Extract the [x, y] coordinate from the center of the cell holding the provided text.  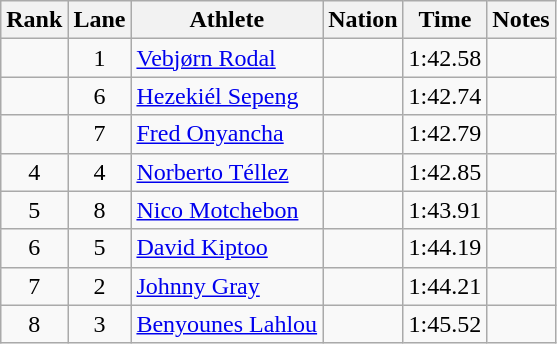
1:44.19 [445, 248]
2 [100, 286]
Fred Onyancha [227, 134]
Athlete [227, 20]
Time [445, 20]
Benyounes Lahlou [227, 324]
Lane [100, 20]
3 [100, 324]
Hezekiél Sepeng [227, 96]
Rank [34, 20]
Norberto Téllez [227, 172]
1:42.85 [445, 172]
Nation [363, 20]
1:44.21 [445, 286]
1:42.79 [445, 134]
1:45.52 [445, 324]
1:43.91 [445, 210]
Vebjørn Rodal [227, 58]
1:42.74 [445, 96]
Notes [521, 20]
Nico Motchebon [227, 210]
Johnny Gray [227, 286]
1 [100, 58]
David Kiptoo [227, 248]
1:42.58 [445, 58]
